Determine the (X, Y) coordinate at the center of the cell enclosing the given text.  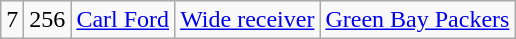
Wide receiver (248, 20)
Green Bay Packers (418, 20)
7 (12, 20)
256 (48, 20)
Carl Ford (123, 20)
